Provide the (X, Y) coordinate of the cell's center where the given text is located.  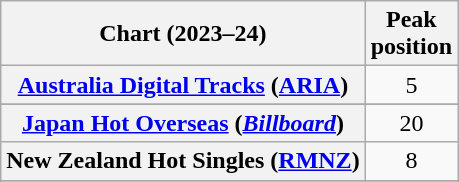
5 (411, 85)
20 (411, 123)
New Zealand Hot Singles (RMNZ) (183, 161)
Peakposition (411, 34)
Chart (2023–24) (183, 34)
Australia Digital Tracks (ARIA) (183, 85)
8 (411, 161)
Japan Hot Overseas (Billboard) (183, 123)
